Extract the [X, Y] coordinate from the center of the cell holding the provided text.  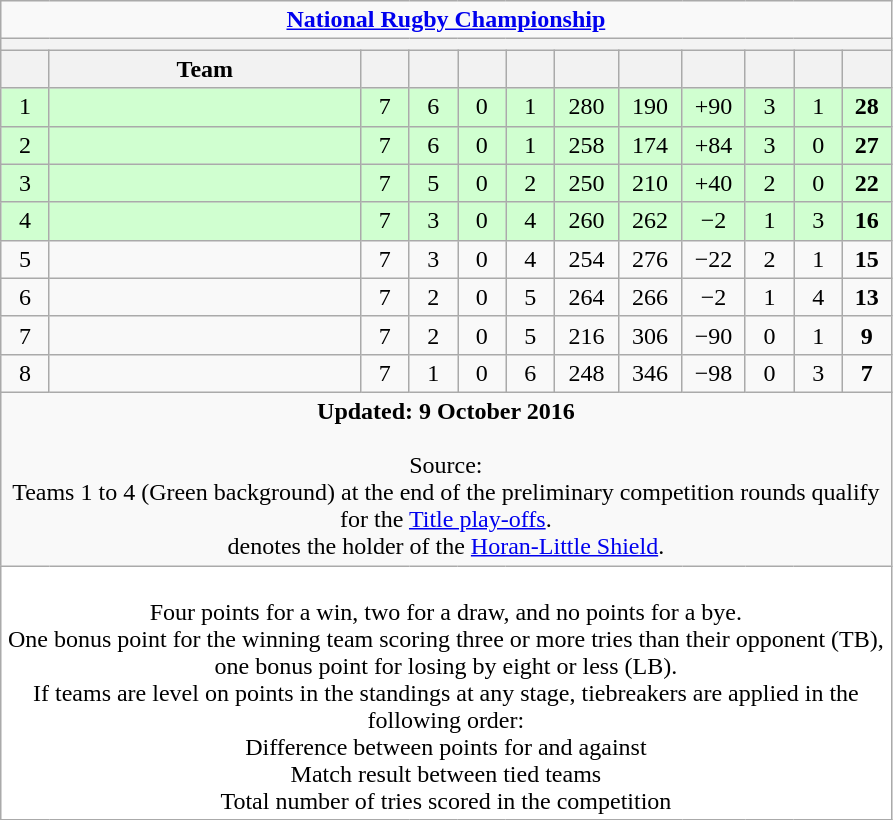
Team [204, 69]
174 [650, 145]
264 [587, 297]
346 [650, 373]
306 [650, 335]
216 [587, 335]
+90 [714, 107]
+84 [714, 145]
22 [866, 183]
9 [866, 335]
258 [587, 145]
250 [587, 183]
254 [587, 259]
15 [866, 259]
−22 [714, 259]
27 [866, 145]
190 [650, 107]
−90 [714, 335]
210 [650, 183]
−98 [714, 373]
280 [587, 107]
276 [650, 259]
National Rugby Championship [446, 20]
266 [650, 297]
262 [650, 221]
248 [587, 373]
260 [587, 221]
16 [866, 221]
28 [866, 107]
13 [866, 297]
8 [26, 373]
+40 [714, 183]
